Scan for the cell matching the given text and deliver its (x, y) coordinate at center. 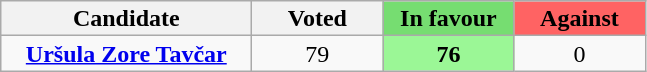
Voted (318, 18)
Against (580, 18)
Candidate (126, 18)
In favour (448, 18)
76 (448, 54)
79 (318, 54)
Uršula Zore Tavčar (126, 54)
0 (580, 54)
